Determine the (x, y) coordinate at the center of the cell enclosing the given text.  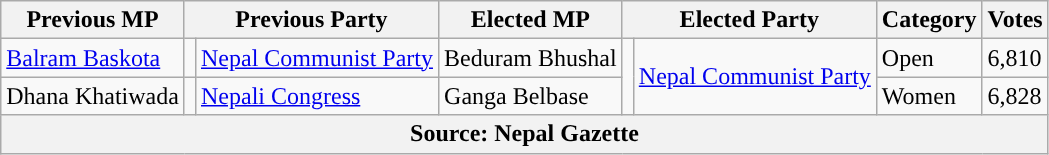
Women (929, 96)
Ganga Belbase (531, 96)
Previous MP (93, 20)
Previous Party (311, 20)
Category (929, 20)
Nepali Congress (316, 96)
Open (929, 58)
Beduram Bhushal (531, 58)
6,828 (1015, 96)
Elected Party (749, 20)
6,810 (1015, 58)
Source: Nepal Gazette (524, 134)
Dhana Khatiwada (93, 96)
Balram Baskota (93, 58)
Votes (1015, 20)
Elected MP (531, 20)
